Determine the (X, Y) coordinate at the center of the cell enclosing the given text.  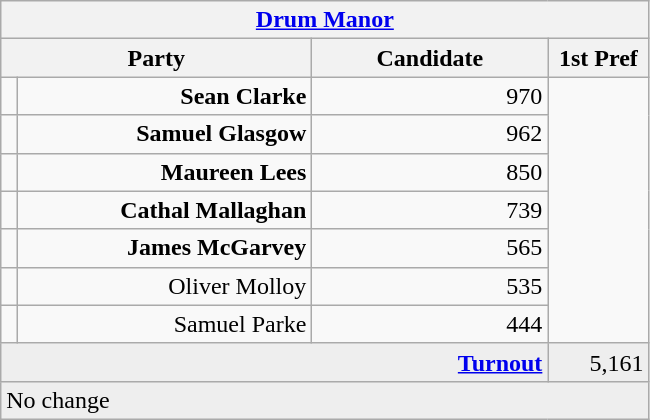
970 (430, 96)
Samuel Glasgow (164, 134)
Sean Clarke (164, 96)
Drum Manor (325, 20)
Samuel Parke (164, 324)
Maureen Lees (164, 172)
565 (430, 248)
962 (430, 134)
Turnout (274, 362)
Cathal Mallaghan (164, 210)
Oliver Molloy (164, 286)
Candidate (430, 58)
1st Pref (598, 58)
5,161 (598, 362)
739 (430, 210)
850 (430, 172)
535 (430, 286)
James McGarvey (164, 248)
Party (156, 58)
444 (430, 324)
No change (325, 400)
